Extract the (X, Y) coordinate from the center of the cell holding the provided text.  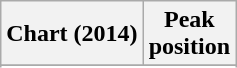
Chart (2014) (72, 34)
Peakposition (189, 34)
